Return (x, y) of the center of cell containing provided text 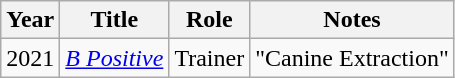
Notes (352, 20)
Role (210, 20)
"Canine Extraction" (352, 58)
Trainer (210, 58)
Title (114, 20)
Year (30, 20)
2021 (30, 58)
B Positive (114, 58)
